Identify which cell holds the provided text, then report its (X, Y) central coordinate. 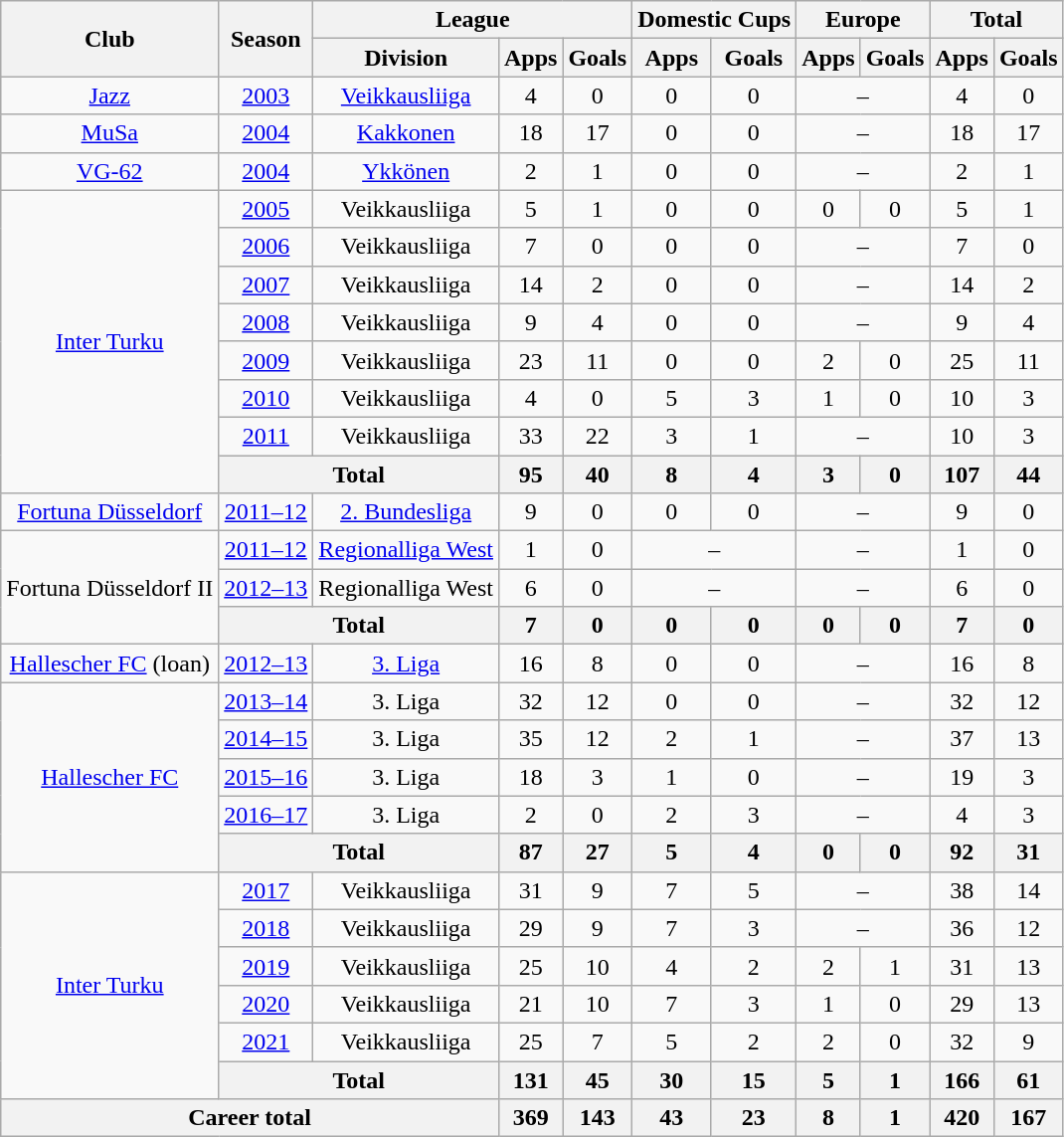
107 (962, 474)
38 (962, 890)
87 (530, 853)
95 (530, 474)
Jazz (109, 95)
Fortuna Düsseldorf (109, 512)
35 (530, 739)
15 (754, 1079)
2015–16 (266, 777)
36 (962, 928)
21 (530, 1004)
27 (598, 853)
2019 (266, 966)
143 (598, 1118)
Season (266, 39)
2014–15 (266, 739)
43 (672, 1118)
Domestic Cups (714, 20)
Club (109, 39)
2007 (266, 284)
Kakkonen (406, 133)
League (473, 20)
2003 (266, 95)
369 (530, 1118)
22 (598, 436)
2009 (266, 360)
Fortuna Düsseldorf II (109, 588)
2013–14 (266, 701)
166 (962, 1079)
Ykkönen (406, 171)
167 (1028, 1118)
Career total (251, 1118)
VG-62 (109, 171)
131 (530, 1079)
420 (962, 1118)
92 (962, 853)
Division (406, 58)
Hallescher FC (loan) (109, 663)
61 (1028, 1079)
37 (962, 739)
MuSa (109, 133)
2010 (266, 398)
2. Bundesliga (406, 512)
2018 (266, 928)
2021 (266, 1042)
2017 (266, 890)
40 (598, 474)
45 (598, 1079)
44 (1028, 474)
2008 (266, 322)
Europe (863, 20)
19 (962, 777)
2016–17 (266, 815)
2005 (266, 209)
2011 (266, 436)
30 (672, 1079)
Hallescher FC (109, 777)
2006 (266, 247)
33 (530, 436)
2020 (266, 1004)
